Scan for the cell matching the given text and deliver its (X, Y) coordinate at center. 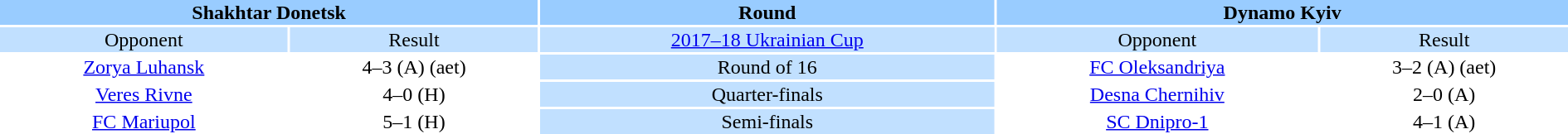
SC Dnipro-1 (1157, 122)
2017–18 Ukrainian Cup (767, 40)
4–1 (A) (1444, 122)
Zorya Luhansk (144, 67)
FC Mariupol (144, 122)
Dynamo Kyiv (1283, 12)
Veres Rivne (144, 94)
Shakhtar Donetsk (269, 12)
4–3 (A) (aet) (415, 67)
Semi-finals (767, 122)
4–0 (H) (415, 94)
2–0 (A) (1444, 94)
Quarter-finals (767, 94)
FC Oleksandriya (1157, 67)
Round (767, 12)
Desna Chernihiv (1157, 94)
Round of 16 (767, 67)
5–1 (H) (415, 122)
3–2 (A) (aet) (1444, 67)
